Extract the (X, Y) coordinate from the center of the cell holding the provided text.  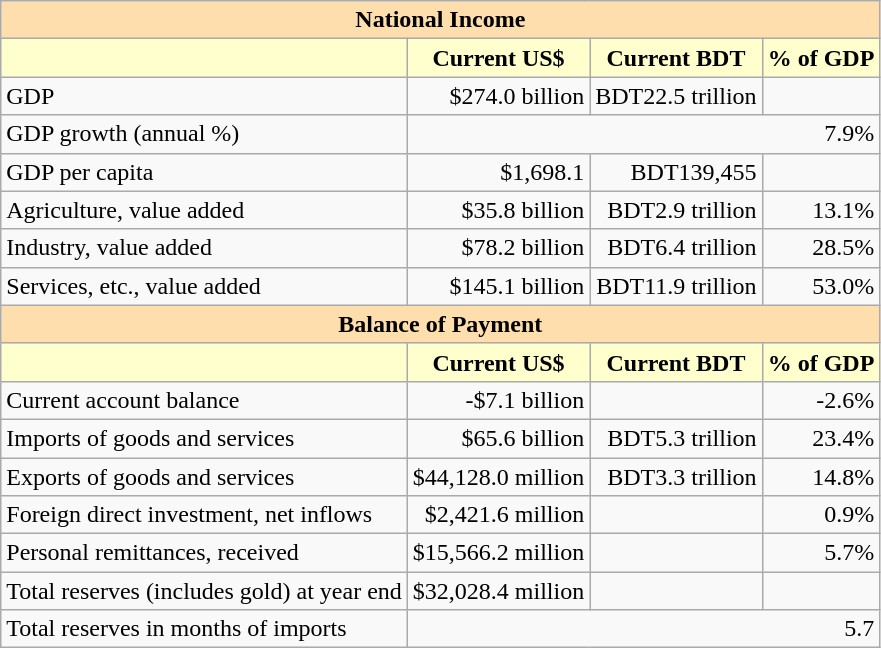
53.0% (821, 286)
Current account balance (204, 400)
$1,698.1 (498, 172)
BDT22.5 trillion (676, 96)
GDP per capita (204, 172)
Exports of goods and services (204, 477)
$274.0 billion (498, 96)
-2.6% (821, 400)
$15,566.2 million (498, 553)
Imports of goods and services (204, 438)
Services, etc., value added (204, 286)
Foreign direct investment, net inflows (204, 515)
23.4% (821, 438)
Industry, value added (204, 248)
Total reserves in months of imports (204, 629)
National Income (440, 20)
GDP growth (annual %) (204, 134)
Total reserves (includes gold) at year end (204, 591)
Personal remittances, received (204, 553)
7.9% (644, 134)
$35.8 billion (498, 210)
BDT11.9 trillion (676, 286)
BDT3.3 trillion (676, 477)
Agriculture, value added (204, 210)
$44,128.0 million (498, 477)
0.9% (821, 515)
14.8% (821, 477)
BDT6.4 trillion (676, 248)
$65.6 billion (498, 438)
BDT2.9 trillion (676, 210)
BDT139,455 (676, 172)
$145.1 billion (498, 286)
5.7 (644, 629)
BDT5.3 trillion (676, 438)
Balance of Payment (440, 324)
$32,028.4 million (498, 591)
13.1% (821, 210)
-$7.1 billion (498, 400)
28.5% (821, 248)
$2,421.6 million (498, 515)
5.7% (821, 553)
$78.2 billion (498, 248)
GDP (204, 96)
